From the cell containing the given text, extract its center point as (X, Y) coordinate. 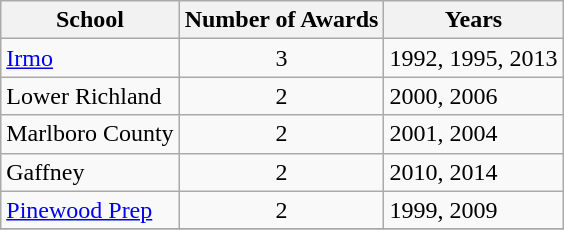
Years (474, 20)
1992, 1995, 2013 (474, 58)
Gaffney (90, 172)
2001, 2004 (474, 134)
Marlboro County (90, 134)
3 (282, 58)
Lower Richland (90, 96)
Number of Awards (282, 20)
2010, 2014 (474, 172)
School (90, 20)
Pinewood Prep (90, 210)
Irmo (90, 58)
2000, 2006 (474, 96)
1999, 2009 (474, 210)
